Scan for the cell matching the given text and deliver its (x, y) coordinate at center. 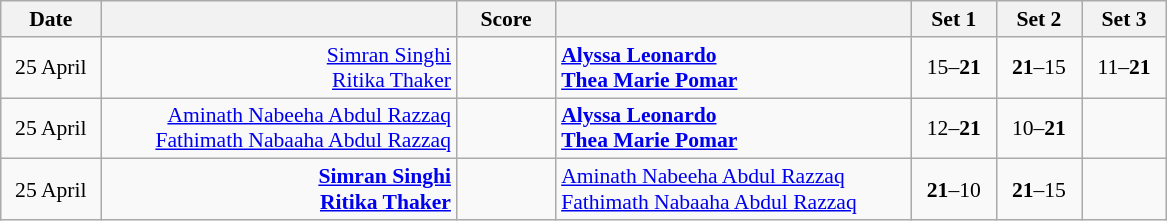
Set 2 (1038, 19)
15–21 (954, 68)
Set 3 (1124, 19)
Set 1 (954, 19)
21–10 (954, 190)
Score (506, 19)
Date (51, 19)
10–21 (1038, 128)
12–21 (954, 128)
11–21 (1124, 68)
